Capture the cell that displays the provided text and extract its [x, y] central coordinate. 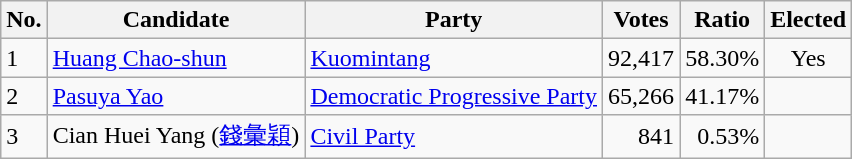
Cian Huei Yang (錢彙穎) [176, 136]
65,266 [642, 96]
Pasuya Yao [176, 96]
92,417 [642, 58]
58.30% [722, 58]
Party [454, 20]
3 [24, 136]
Yes [808, 58]
0.53% [722, 136]
No. [24, 20]
Kuomintang [454, 58]
Ratio [722, 20]
Candidate [176, 20]
1 [24, 58]
Civil Party [454, 136]
2 [24, 96]
Huang Chao-shun [176, 58]
Democratic Progressive Party [454, 96]
41.17% [722, 96]
Votes [642, 20]
841 [642, 136]
Elected [808, 20]
